Output the (X, Y) coordinate of the center of the cell containing the given text.  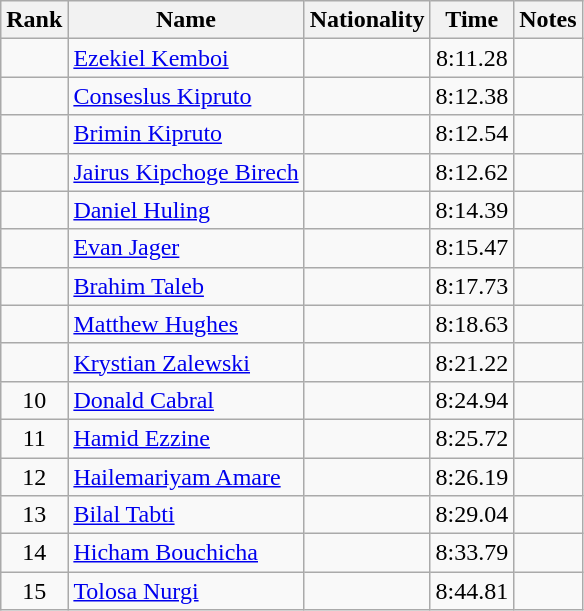
12 (34, 477)
8:14.39 (472, 210)
Name (186, 20)
Tolosa Nurgi (186, 591)
8:17.73 (472, 286)
Nationality (367, 20)
Bilal Tabti (186, 515)
8:21.22 (472, 362)
Daniel Huling (186, 210)
Brahim Taleb (186, 286)
8:25.72 (472, 438)
10 (34, 400)
8:15.47 (472, 248)
Jairus Kipchoge Birech (186, 172)
8:12.62 (472, 172)
Evan Jager (186, 248)
8:26.19 (472, 477)
13 (34, 515)
Hicham Bouchicha (186, 553)
8:24.94 (472, 400)
Hamid Ezzine (186, 438)
Matthew Hughes (186, 324)
Time (472, 20)
8:33.79 (472, 553)
Brimin Kipruto (186, 134)
11 (34, 438)
8:11.28 (472, 58)
Notes (548, 20)
Hailemariyam Amare (186, 477)
Ezekiel Kemboi (186, 58)
Donald Cabral (186, 400)
8:12.54 (472, 134)
14 (34, 553)
8:18.63 (472, 324)
Rank (34, 20)
8:29.04 (472, 515)
Conseslus Kipruto (186, 96)
8:44.81 (472, 591)
15 (34, 591)
8:12.38 (472, 96)
Krystian Zalewski (186, 362)
